Detect which cell encompasses the target text, then output its [x, y] center coordinate. 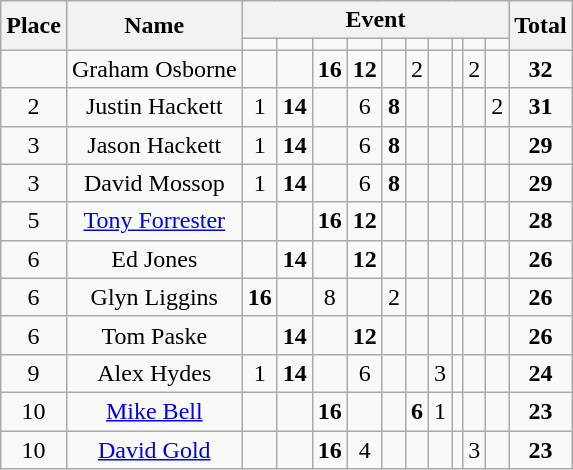
Name [154, 26]
Ed Jones [154, 259]
Glyn Liggins [154, 297]
David Mossop [154, 183]
Jason Hackett [154, 145]
31 [541, 107]
Event [376, 20]
5 [34, 221]
32 [541, 69]
David Gold [154, 449]
9 [34, 373]
Tom Paske [154, 335]
Alex Hydes [154, 373]
4 [364, 449]
Total [541, 26]
24 [541, 373]
Justin Hackett [154, 107]
28 [541, 221]
Place [34, 26]
Tony Forrester [154, 221]
Graham Osborne [154, 69]
Mike Bell [154, 411]
